For the text-containing cell, return its midpoint in [X, Y] coordinate format. 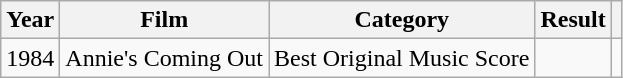
1984 [30, 58]
Annie's Coming Out [164, 58]
Year [30, 20]
Best Original Music Score [402, 58]
Category [402, 20]
Film [164, 20]
Result [573, 20]
